Pinpoint the cell where the given text exists, returning its [X, Y] midpoint coordinate. 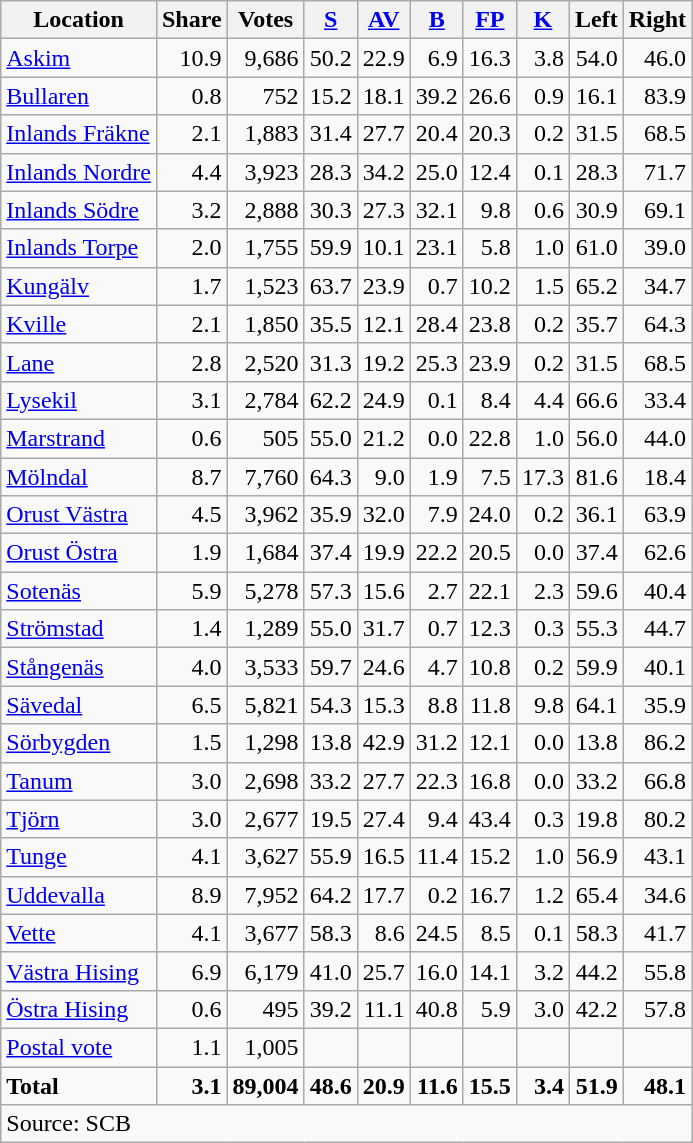
Strömstad [79, 629]
56.0 [596, 438]
5,278 [266, 591]
71.7 [657, 172]
2,520 [266, 362]
86.2 [657, 743]
Inlands Torpe [79, 248]
31.2 [436, 743]
56.9 [596, 857]
3.4 [542, 1085]
66.6 [596, 400]
63.9 [657, 515]
17.7 [384, 895]
Vette [79, 933]
7.5 [490, 477]
54.3 [330, 705]
Inlands Södre [79, 210]
19.8 [596, 819]
40.4 [657, 591]
Location [79, 20]
34.7 [657, 286]
Sörbygden [79, 743]
3,627 [266, 857]
22.3 [436, 781]
11.4 [436, 857]
Postal vote [79, 1047]
31.4 [330, 134]
65.4 [596, 895]
1,850 [266, 324]
32.1 [436, 210]
2.3 [542, 591]
35.5 [330, 324]
43.1 [657, 857]
23.1 [436, 248]
24.0 [490, 515]
44.2 [596, 971]
40.8 [436, 1009]
3,677 [266, 933]
54.0 [596, 58]
15.6 [384, 591]
41.0 [330, 971]
Inlands Fräkne [79, 134]
9.0 [384, 477]
Marstrand [79, 438]
2,888 [266, 210]
19.5 [330, 819]
62.6 [657, 553]
16.7 [490, 895]
15.3 [384, 705]
Uddevalla [79, 895]
9.4 [436, 819]
14.1 [490, 971]
25.7 [384, 971]
Share [192, 20]
3,533 [266, 667]
26.6 [490, 96]
12.3 [490, 629]
Tunge [79, 857]
16.3 [490, 58]
FP [490, 20]
7,952 [266, 895]
65.2 [596, 286]
Tanum [79, 781]
3.8 [542, 58]
6,179 [266, 971]
19.2 [384, 362]
36.1 [596, 515]
Total [79, 1085]
2.8 [192, 362]
7,760 [266, 477]
4.5 [192, 515]
20.4 [436, 134]
48.6 [330, 1085]
57.3 [330, 591]
50.2 [330, 58]
2.0 [192, 248]
1,298 [266, 743]
1,289 [266, 629]
1.2 [542, 895]
2,677 [266, 819]
2,698 [266, 781]
69.1 [657, 210]
1,755 [266, 248]
752 [266, 96]
Sävedal [79, 705]
1,883 [266, 134]
63.7 [330, 286]
4.0 [192, 667]
24.9 [384, 400]
8.9 [192, 895]
57.8 [657, 1009]
Orust Östra [79, 553]
42.9 [384, 743]
20.9 [384, 1085]
Left [596, 20]
48.1 [657, 1085]
3,962 [266, 515]
64.2 [330, 895]
8.8 [436, 705]
23.8 [490, 324]
24.5 [436, 933]
55.3 [596, 629]
22.9 [384, 58]
3,923 [266, 172]
1.4 [192, 629]
31.7 [384, 629]
44.7 [657, 629]
Kville [79, 324]
Mölndal [79, 477]
4.7 [436, 667]
495 [266, 1009]
B [436, 20]
8.6 [384, 933]
55.8 [657, 971]
5.8 [490, 248]
35.7 [596, 324]
41.7 [657, 933]
66.8 [657, 781]
22.1 [490, 591]
15.5 [490, 1085]
22.8 [490, 438]
89,004 [266, 1085]
18.4 [657, 477]
0.9 [542, 96]
2.7 [436, 591]
21.2 [384, 438]
39.0 [657, 248]
16.0 [436, 971]
Inlands Nordre [79, 172]
16.1 [596, 96]
8.5 [490, 933]
30.9 [596, 210]
19.9 [384, 553]
64.1 [596, 705]
1.1 [192, 1047]
1,523 [266, 286]
83.9 [657, 96]
34.6 [657, 895]
34.2 [384, 172]
10.1 [384, 248]
8.4 [490, 400]
K [542, 20]
28.4 [436, 324]
6.5 [192, 705]
59.7 [330, 667]
10.9 [192, 58]
Right [657, 20]
55.9 [330, 857]
40.1 [657, 667]
0.8 [192, 96]
16.5 [384, 857]
51.9 [596, 1085]
505 [266, 438]
5,821 [266, 705]
Bullaren [79, 96]
Stångenäs [79, 667]
1,684 [266, 553]
44.0 [657, 438]
10.8 [490, 667]
10.2 [490, 286]
81.6 [596, 477]
20.3 [490, 134]
Östra Hising [79, 1009]
Lysekil [79, 400]
62.2 [330, 400]
11.6 [436, 1085]
AV [384, 20]
46.0 [657, 58]
25.3 [436, 362]
Lane [79, 362]
Tjörn [79, 819]
32.0 [384, 515]
11.8 [490, 705]
59.6 [596, 591]
Source: SCB [346, 1124]
25.0 [436, 172]
Sotenäs [79, 591]
16.8 [490, 781]
Votes [266, 20]
17.3 [542, 477]
Kungälv [79, 286]
80.2 [657, 819]
42.2 [596, 1009]
11.1 [384, 1009]
30.3 [330, 210]
1.7 [192, 286]
43.4 [490, 819]
27.4 [384, 819]
1,005 [266, 1047]
33.4 [657, 400]
8.7 [192, 477]
2,784 [266, 400]
22.2 [436, 553]
27.3 [384, 210]
Askim [79, 58]
20.5 [490, 553]
9,686 [266, 58]
Orust Västra [79, 515]
S [330, 20]
18.1 [384, 96]
24.6 [384, 667]
31.3 [330, 362]
7.9 [436, 515]
12.4 [490, 172]
Västra Hising [79, 971]
61.0 [596, 248]
